Capture the cell that displays the provided text and extract its [X, Y] central coordinate. 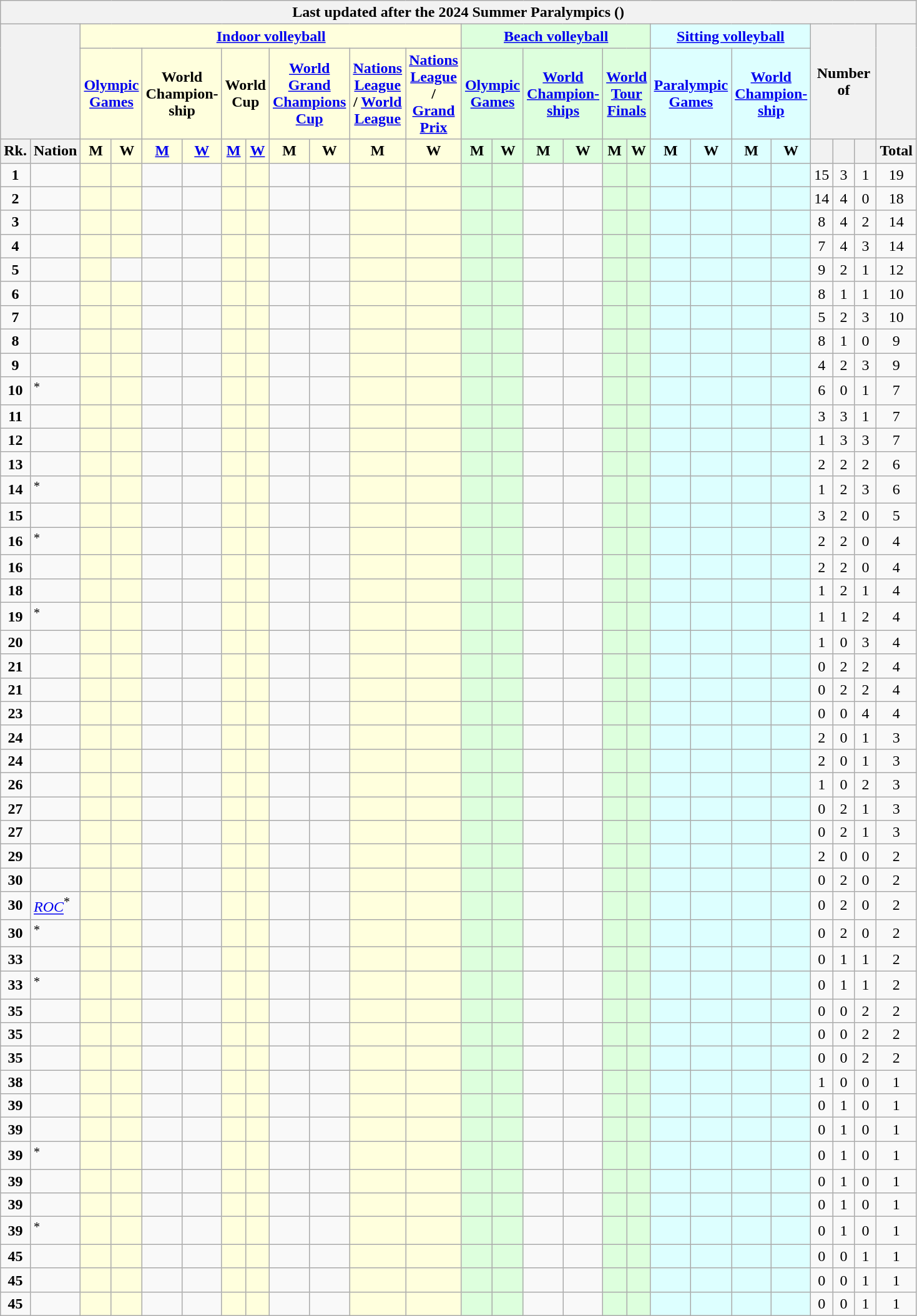
Last updated after the 2024 Summer Paralympics () [458, 12]
Nation [55, 151]
ROC* [55, 906]
World Cup [245, 94]
World Grand Champions Cup [309, 94]
World Tour Finals [627, 94]
Sitting volleyball [730, 36]
Beach volleyball [556, 36]
13 [16, 464]
29 [16, 856]
23 [16, 713]
20 [16, 642]
Nations League / World League [378, 94]
Rk. [16, 151]
26 [16, 785]
38 [16, 1082]
11 [16, 416]
Paralympic Games [691, 94]
Indoor volleyball [271, 36]
Total [896, 151]
Number of [844, 82]
World Champion-ships [563, 94]
Nations League / Grand Prix [434, 94]
